Identify which cell holds the provided text, then report its [X, Y] central coordinate. 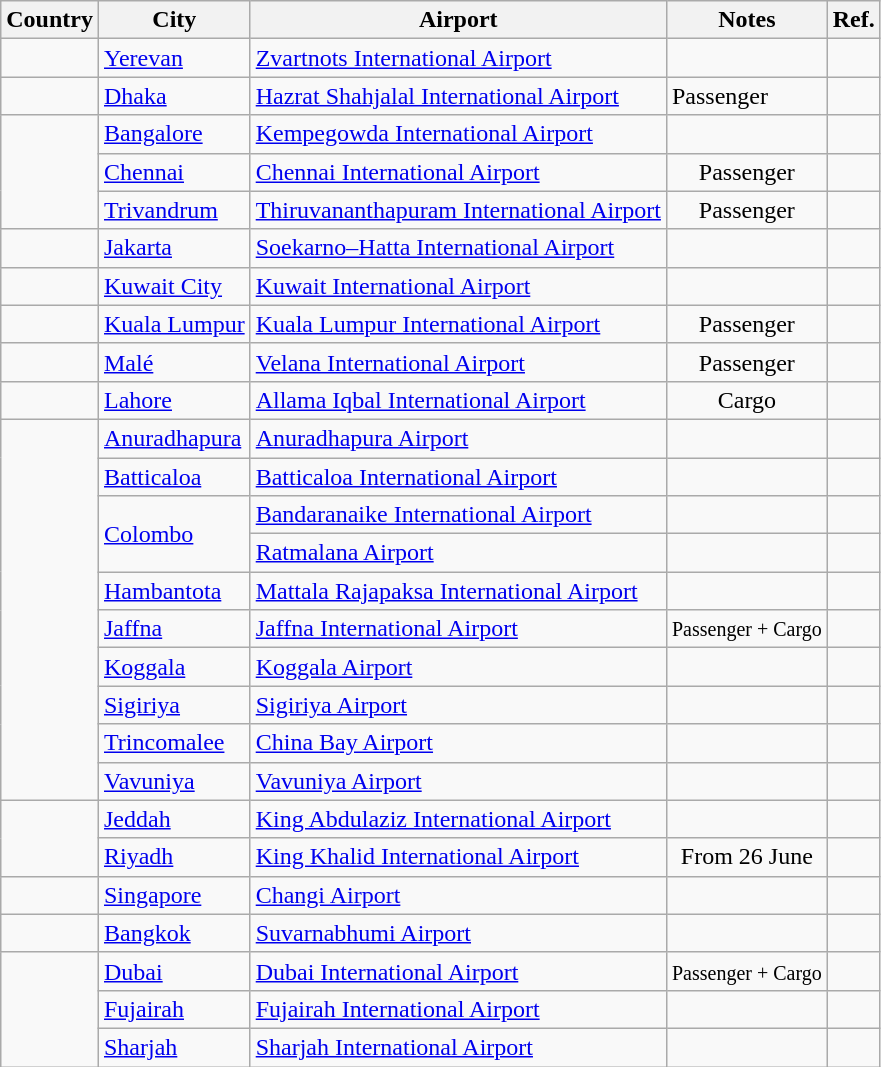
Notes [746, 20]
Trivandrum [174, 210]
Sigiriya [174, 705]
Bangkok [174, 933]
Ref. [854, 20]
City [174, 20]
Anuradhapura Airport [458, 438]
Trincomalee [174, 743]
Zvartnots International Airport [458, 58]
Hambantota [174, 591]
Fujairah International Airport [458, 1009]
Riyadh [174, 857]
Soekarno–Hatta International Airport [458, 248]
Allama Iqbal International Airport [458, 400]
Jaffna International Airport [458, 629]
Kuala Lumpur [174, 324]
Mattala Rajapaksa International Airport [458, 591]
Ratmalana Airport [458, 553]
Koggala Airport [458, 667]
King Abdulaziz International Airport [458, 819]
Bandaranaike International Airport [458, 515]
Dhaka [174, 96]
Koggala [174, 667]
Yerevan [174, 58]
Dubai [174, 971]
Thiruvananthapuram International Airport [458, 210]
Country [50, 20]
Kuwait City [174, 286]
Suvarnabhumi Airport [458, 933]
Jaffna [174, 629]
Sigiriya Airport [458, 705]
Airport [458, 20]
Sharjah International Airport [458, 1047]
Chennai International Airport [458, 172]
Dubai International Airport [458, 971]
Velana International Airport [458, 362]
Batticaloa International Airport [458, 477]
Sharjah [174, 1047]
Kempegowda International Airport [458, 134]
Batticaloa [174, 477]
Anuradhapura [174, 438]
Lahore [174, 400]
China Bay Airport [458, 743]
Vavuniya Airport [458, 781]
Vavuniya [174, 781]
Malé [174, 362]
Colombo [174, 534]
Bangalore [174, 134]
Changi Airport [458, 895]
King Khalid International Airport [458, 857]
Kuwait International Airport [458, 286]
Jeddah [174, 819]
Chennai [174, 172]
Hazrat Shahjalal International Airport [458, 96]
Fujairah [174, 1009]
Cargo [746, 400]
Kuala Lumpur International Airport [458, 324]
Singapore [174, 895]
Jakarta [174, 248]
From 26 June [746, 857]
